Pinpoint the cell where the given text exists, returning its [X, Y] midpoint coordinate. 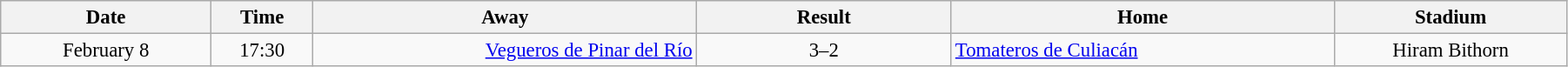
Stadium [1451, 17]
Vegueros de Pinar del Río [505, 50]
Result [824, 17]
Time [263, 17]
Hiram Bithorn [1451, 50]
Date [106, 17]
3–2 [824, 50]
Home [1143, 17]
Tomateros de Culiacán [1143, 50]
February 8 [106, 50]
17:30 [263, 50]
Away [505, 17]
